Detect which cell encompasses the target text, then output its [x, y] center coordinate. 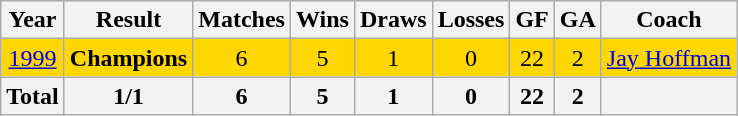
Result [128, 20]
Wins [322, 20]
1999 [33, 58]
Draws [393, 20]
Year [33, 20]
Coach [668, 20]
Matches [242, 20]
Jay Hoffman [668, 58]
1/1 [128, 96]
GF [532, 20]
Losses [471, 20]
Champions [128, 58]
GA [578, 20]
Total [33, 96]
